Identify which cell holds the provided text, then report its [x, y] central coordinate. 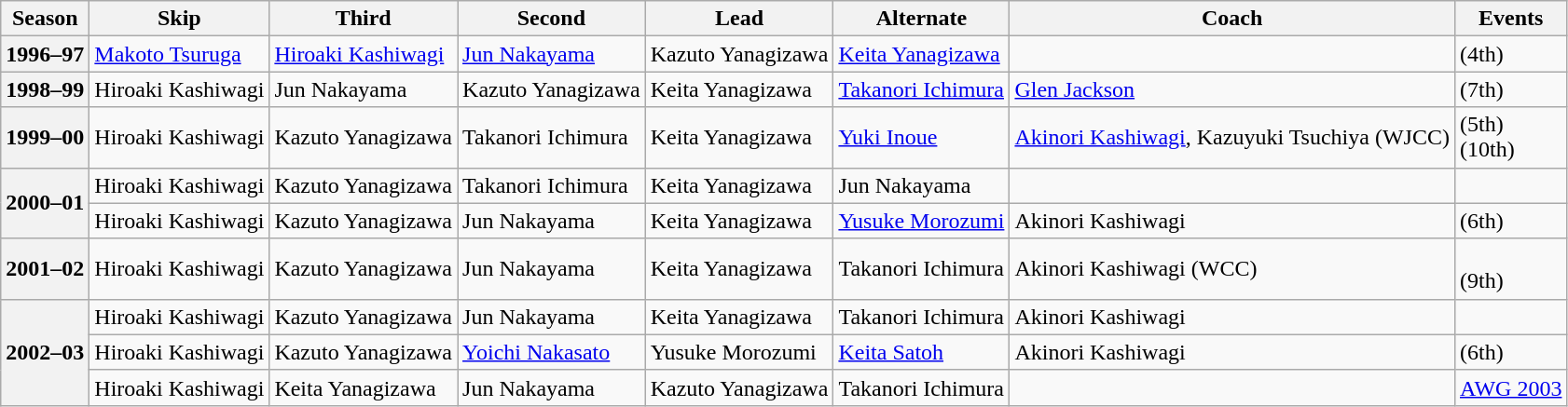
Yuki Inoue [921, 138]
Events [1510, 19]
Akinori Kashiwagi (WCC) [1232, 268]
2000–01 [45, 203]
Lead [739, 19]
2002–03 [45, 352]
2001–02 [45, 268]
Keita Satoh [921, 352]
1998–99 [45, 89]
1996–97 [45, 54]
Skip [179, 19]
(9th) [1510, 268]
AWG 2003 [1510, 387]
Second [552, 19]
Glen Jackson [1232, 89]
Makoto Tsuruga [179, 54]
Alternate [921, 19]
(7th) [1510, 89]
Third [364, 19]
Coach [1232, 19]
(5th) (10th) [1510, 138]
Season [45, 19]
Akinori Kashiwagi, Kazuyuki Tsuchiya (WJCC) [1232, 138]
1999–00 [45, 138]
(4th) [1510, 54]
Yoichi Nakasato [552, 352]
